Scan for the cell matching the given text and deliver its (x, y) coordinate at center. 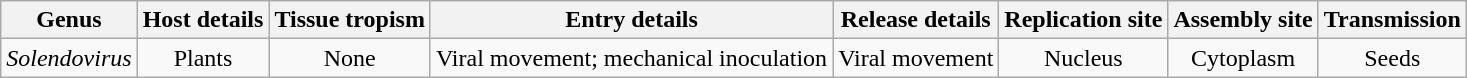
Release details (916, 20)
Genus (69, 20)
Nucleus (1084, 58)
Cytoplasm (1243, 58)
Replication site (1084, 20)
Seeds (1392, 58)
None (350, 58)
Solendovirus (69, 58)
Viral movement; mechanical inoculation (631, 58)
Host details (203, 20)
Plants (203, 58)
Entry details (631, 20)
Assembly site (1243, 20)
Tissue tropism (350, 20)
Transmission (1392, 20)
Viral movement (916, 58)
